Pinpoint the cell where the given text exists, returning its (X, Y) midpoint coordinate. 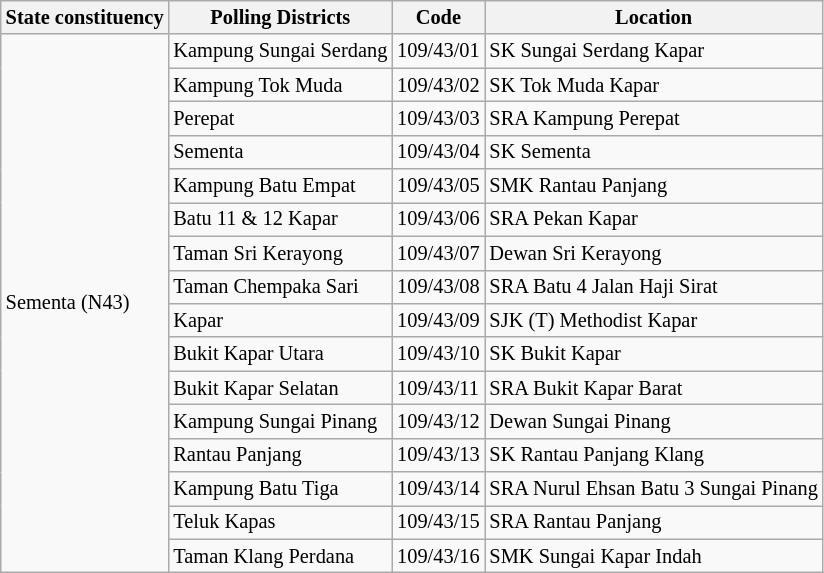
Taman Klang Perdana (280, 556)
109/43/04 (438, 152)
Perepat (280, 118)
SK Bukit Kapar (654, 354)
SRA Pekan Kapar (654, 219)
SRA Rantau Panjang (654, 522)
SRA Nurul Ehsan Batu 3 Sungai Pinang (654, 489)
109/43/14 (438, 489)
Sementa (N43) (85, 303)
SK Tok Muda Kapar (654, 85)
Taman Chempaka Sari (280, 287)
Kampung Tok Muda (280, 85)
Rantau Panjang (280, 455)
Dewan Sungai Pinang (654, 421)
109/43/05 (438, 186)
109/43/06 (438, 219)
State constituency (85, 17)
109/43/07 (438, 253)
109/43/11 (438, 388)
Kampung Sungai Pinang (280, 421)
109/43/13 (438, 455)
SRA Bukit Kapar Barat (654, 388)
Kampung Batu Empat (280, 186)
Teluk Kapas (280, 522)
109/43/12 (438, 421)
Location (654, 17)
109/43/10 (438, 354)
SRA Kampung Perepat (654, 118)
Kapar (280, 320)
SK Rantau Panjang Klang (654, 455)
Bukit Kapar Utara (280, 354)
Kampung Batu Tiga (280, 489)
109/43/15 (438, 522)
Sementa (280, 152)
109/43/09 (438, 320)
SJK (T) Methodist Kapar (654, 320)
SMK Sungai Kapar Indah (654, 556)
SK Sementa (654, 152)
Batu 11 & 12 Kapar (280, 219)
109/43/08 (438, 287)
Bukit Kapar Selatan (280, 388)
Dewan Sri Kerayong (654, 253)
Code (438, 17)
Polling Districts (280, 17)
109/43/01 (438, 51)
109/43/02 (438, 85)
SRA Batu 4 Jalan Haji Sirat (654, 287)
Taman Sri Kerayong (280, 253)
SK Sungai Serdang Kapar (654, 51)
109/43/03 (438, 118)
Kampung Sungai Serdang (280, 51)
SMK Rantau Panjang (654, 186)
109/43/16 (438, 556)
